Locate the cell with the specified text and output its [x, y] center coordinate. 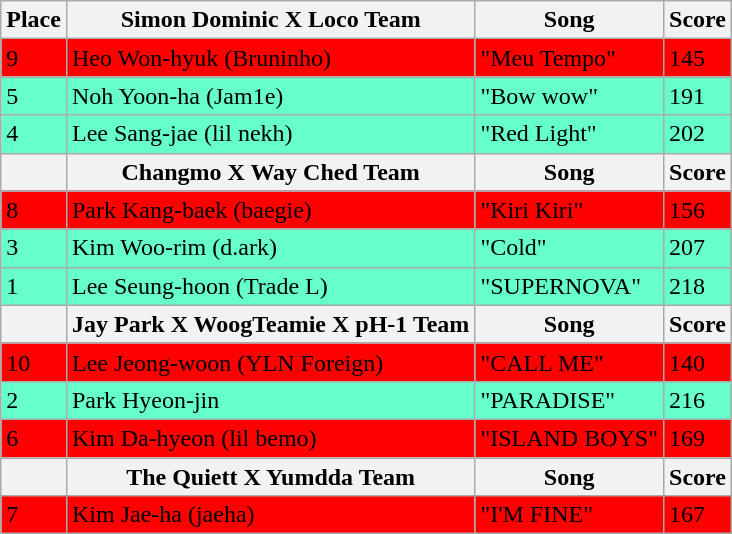
216 [698, 400]
191 [698, 96]
2 [34, 400]
Jay Park X WoogTeamie X pH-1 Team [270, 324]
"I'M FINE" [570, 515]
Changmo X Way Ched Team [270, 172]
6 [34, 438]
Park Hyeon-jin [270, 400]
Place [34, 20]
Kim Da-hyeon (lil bemo) [270, 438]
218 [698, 286]
"Kiri Kiri" [570, 210]
Kim Woo-rim (d.ark) [270, 248]
"Meu Tempo" [570, 58]
Park Kang-baek (baegie) [270, 210]
The Quiett X Yumdda Team [270, 477]
7 [34, 515]
Lee Seung-hoon (Trade L) [270, 286]
"CALL ME" [570, 362]
"SUPERNOVA" [570, 286]
Noh Yoon-ha (Jam1e) [270, 96]
169 [698, 438]
156 [698, 210]
10 [34, 362]
3 [34, 248]
167 [698, 515]
8 [34, 210]
145 [698, 58]
1 [34, 286]
"Bow wow" [570, 96]
Simon Dominic X Loco Team [270, 20]
"ISLAND BOYS" [570, 438]
Heo Won-hyuk (Bruninho) [270, 58]
Kim Jae-ha (jaeha) [270, 515]
"Cold" [570, 248]
Lee Jeong-woon (YLN Foreign) [270, 362]
"Red Light" [570, 134]
"PARADISE" [570, 400]
4 [34, 134]
9 [34, 58]
202 [698, 134]
Lee Sang-jae (lil nekh) [270, 134]
5 [34, 96]
140 [698, 362]
207 [698, 248]
